Output the [x, y] coordinate of the center of the cell containing the given text.  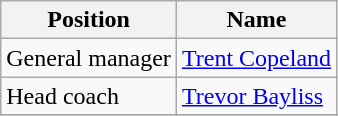
Head coach [89, 96]
Trent Copeland [256, 58]
Name [256, 20]
General manager [89, 58]
Position [89, 20]
Trevor Bayliss [256, 96]
